Pinpoint the cell where the given text exists, returning its (x, y) midpoint coordinate. 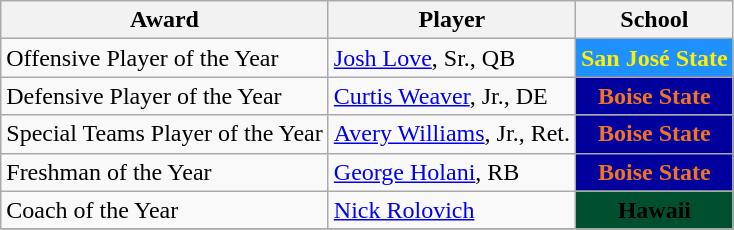
Offensive Player of the Year (165, 58)
Defensive Player of the Year (165, 96)
Avery Williams, Jr., Ret. (452, 134)
Curtis Weaver, Jr., DE (452, 96)
George Holani, RB (452, 172)
Josh Love, Sr., QB (452, 58)
Award (165, 20)
Freshman of the Year (165, 172)
San José State (654, 58)
School (654, 20)
Hawaii (654, 210)
Player (452, 20)
Nick Rolovich (452, 210)
Special Teams Player of the Year (165, 134)
Coach of the Year (165, 210)
